Extract the (x, y) coordinate from the center of the cell holding the provided text.  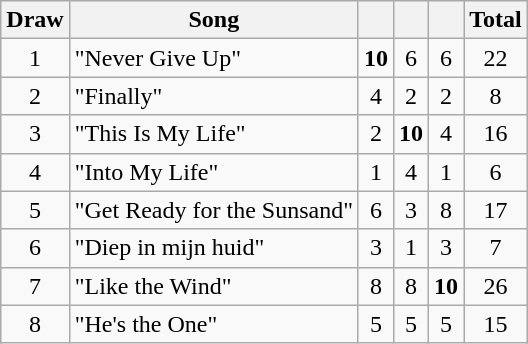
Song (214, 20)
Total (496, 20)
"Diep in mijn huid" (214, 248)
"He's the One" (214, 324)
17 (496, 210)
"This Is My Life" (214, 134)
Draw (35, 20)
"Into My Life" (214, 172)
"Finally" (214, 96)
15 (496, 324)
26 (496, 286)
"Get Ready for the Sunsand" (214, 210)
22 (496, 58)
"Like the Wind" (214, 286)
16 (496, 134)
"Never Give Up" (214, 58)
